Pinpoint the cell where the given text exists, returning its [x, y] midpoint coordinate. 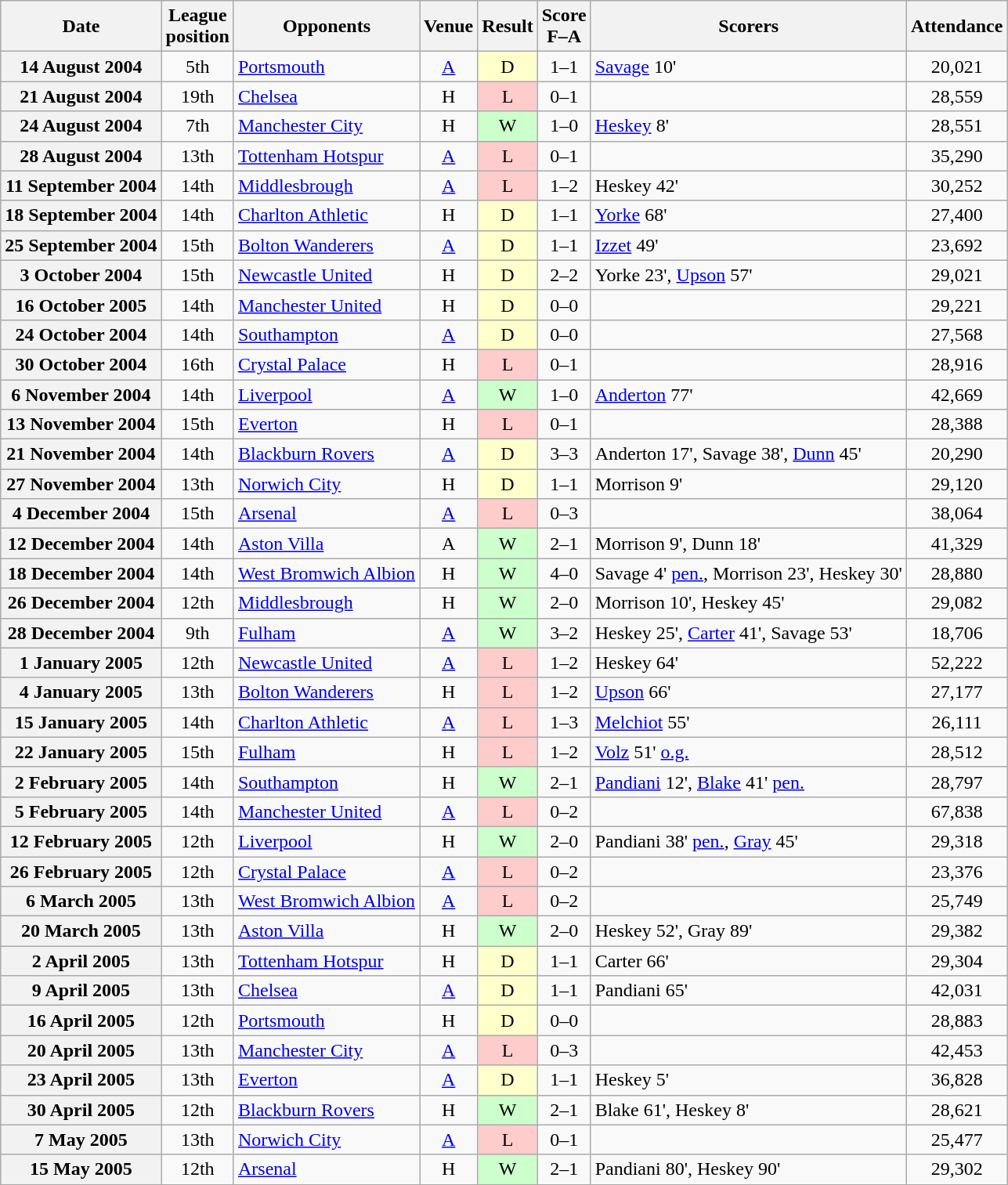
26 February 2005 [81, 872]
13 November 2004 [81, 425]
67,838 [956, 811]
7th [197, 126]
28,621 [956, 1110]
12 February 2005 [81, 841]
9th [197, 633]
28,551 [956, 126]
27,568 [956, 334]
22 January 2005 [81, 752]
Anderton 77' [749, 394]
1–3 [564, 722]
27,177 [956, 692]
4 January 2005 [81, 692]
4 December 2004 [81, 514]
28,559 [956, 96]
18 December 2004 [81, 573]
24 August 2004 [81, 126]
Venue [449, 27]
Anderton 17', Savage 38', Dunn 45' [749, 454]
Morrison 9', Dunn 18' [749, 544]
12 December 2004 [81, 544]
Yorke 23', Upson 57' [749, 275]
15 January 2005 [81, 722]
Date [81, 27]
29,382 [956, 931]
30 April 2005 [81, 1110]
28,388 [956, 425]
Blake 61', Heskey 8' [749, 1110]
42,031 [956, 991]
Melchiot 55' [749, 722]
Heskey 42' [749, 186]
2 February 2005 [81, 782]
29,120 [956, 484]
23 April 2005 [81, 1080]
20,021 [956, 67]
Yorke 68' [749, 215]
42,453 [956, 1050]
3 October 2004 [81, 275]
29,221 [956, 305]
6 November 2004 [81, 394]
2–2 [564, 275]
Upson 66' [749, 692]
35,290 [956, 156]
Heskey 52', Gray 89' [749, 931]
Savage 10' [749, 67]
Opponents [326, 27]
11 September 2004 [81, 186]
52,222 [956, 663]
26 December 2004 [81, 603]
20 April 2005 [81, 1050]
29,304 [956, 961]
18,706 [956, 633]
Heskey 64' [749, 663]
Heskey 25', Carter 41', Savage 53' [749, 633]
26,111 [956, 722]
Pandiani 38' pen., Gray 45' [749, 841]
1 January 2005 [81, 663]
18 September 2004 [81, 215]
28,880 [956, 573]
38,064 [956, 514]
16 April 2005 [81, 1021]
29,082 [956, 603]
Pandiani 12', Blake 41' pen. [749, 782]
2 April 2005 [81, 961]
23,376 [956, 872]
28 August 2004 [81, 156]
30 October 2004 [81, 364]
23,692 [956, 245]
25 September 2004 [81, 245]
28,883 [956, 1021]
30,252 [956, 186]
27,400 [956, 215]
Result [508, 27]
41,329 [956, 544]
25,477 [956, 1140]
3–2 [564, 633]
28 December 2004 [81, 633]
Pandiani 80', Heskey 90' [749, 1169]
28,797 [956, 782]
20 March 2005 [81, 931]
16 October 2005 [81, 305]
Izzet 49' [749, 245]
21 November 2004 [81, 454]
ScoreF–A [564, 27]
Savage 4' pen., Morrison 23', Heskey 30' [749, 573]
29,318 [956, 841]
28,916 [956, 364]
42,669 [956, 394]
24 October 2004 [81, 334]
Volz 51' o.g. [749, 752]
Carter 66' [749, 961]
4–0 [564, 573]
19th [197, 96]
5 February 2005 [81, 811]
Heskey 8' [749, 126]
Morrison 10', Heskey 45' [749, 603]
Attendance [956, 27]
29,302 [956, 1169]
9 April 2005 [81, 991]
16th [197, 364]
25,749 [956, 901]
7 May 2005 [81, 1140]
Morrison 9' [749, 484]
20,290 [956, 454]
15 May 2005 [81, 1169]
27 November 2004 [81, 484]
3–3 [564, 454]
5th [197, 67]
Leagueposition [197, 27]
28,512 [956, 752]
21 August 2004 [81, 96]
Heskey 5' [749, 1080]
Scorers [749, 27]
14 August 2004 [81, 67]
Pandiani 65' [749, 991]
36,828 [956, 1080]
6 March 2005 [81, 901]
29,021 [956, 275]
